From the cell containing the given text, extract its center point as (X, Y) coordinate. 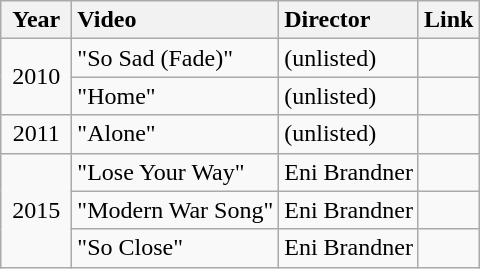
2010 (36, 77)
Director (349, 20)
Link (448, 20)
"So Close" (176, 248)
"Alone" (176, 134)
Year (36, 20)
"Lose Your Way" (176, 172)
2015 (36, 210)
Video (176, 20)
2011 (36, 134)
"So Sad (Fade)" (176, 58)
"Home" (176, 96)
"Modern War Song" (176, 210)
